Return the [X, Y] coordinate for the center point of the cell that contains the specified text.  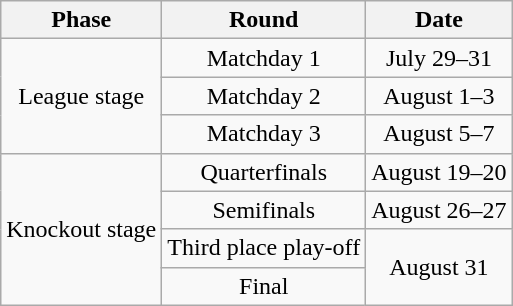
Round [264, 20]
Matchday 1 [264, 58]
Phase [82, 20]
Matchday 2 [264, 96]
Semifinals [264, 210]
August 26–27 [439, 210]
Final [264, 286]
League stage [82, 96]
Third place play-off [264, 248]
July 29–31 [439, 58]
Knockout stage [82, 229]
Matchday 3 [264, 134]
August 19–20 [439, 172]
Date [439, 20]
August 1–3 [439, 96]
Quarterfinals [264, 172]
August 5–7 [439, 134]
August 31 [439, 267]
